For the text-containing cell, return its midpoint in [X, Y] coordinate format. 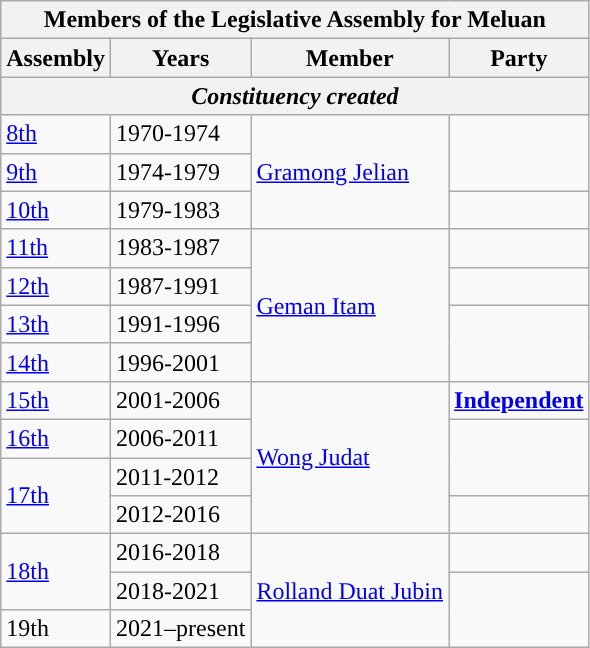
13th [56, 324]
2016-2018 [180, 553]
1979-1983 [180, 210]
2006-2011 [180, 438]
1983-1987 [180, 248]
12th [56, 286]
2001-2006 [180, 400]
19th [56, 629]
2018-2021 [180, 591]
Party [519, 58]
17th [56, 496]
2021–present [180, 629]
1996-2001 [180, 362]
Member [350, 58]
14th [56, 362]
Independent [519, 400]
Wong Judat [350, 457]
9th [56, 172]
Years [180, 58]
11th [56, 248]
Geman Itam [350, 305]
Assembly [56, 58]
Constituency created [295, 96]
Gramong Jelian [350, 172]
Members of the Legislative Assembly for Meluan [295, 20]
8th [56, 134]
Rolland Duat Jubin [350, 591]
2012-2016 [180, 515]
1991-1996 [180, 324]
1987-1991 [180, 286]
1974-1979 [180, 172]
15th [56, 400]
18th [56, 572]
10th [56, 210]
16th [56, 438]
1970-1974 [180, 134]
2011-2012 [180, 477]
